Return [x, y] of the center of cell containing provided text 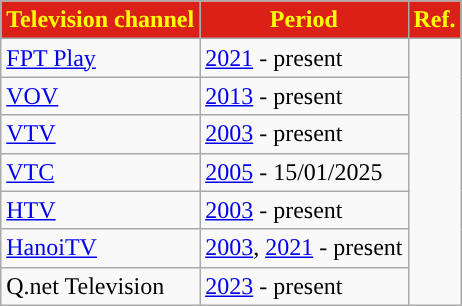
VOV [100, 96]
Television channel [100, 20]
VTV [100, 134]
2013 - present [304, 96]
2003, 2021 - present [304, 248]
2005 - 15/01/2025 [304, 172]
Ref. [434, 20]
Period [304, 20]
Q.net Television [100, 286]
VTC [100, 172]
HTV [100, 210]
2021 - present [304, 58]
2023 - present [304, 286]
FPT Play [100, 58]
HanoiTV [100, 248]
